Return [X, Y] of the center of cell containing provided text 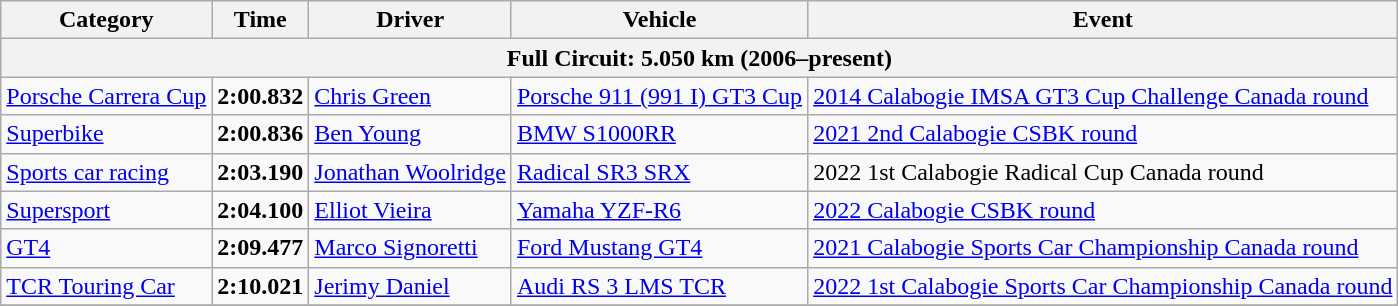
Elliot Vieira [410, 210]
2:10.021 [260, 286]
Vehicle [659, 20]
2021 Calabogie Sports Car Championship Canada round [1103, 248]
Marco Signoretti [410, 248]
2:04.100 [260, 210]
Yamaha YZF-R6 [659, 210]
GT4 [106, 248]
2022 1st Calabogie Radical Cup Canada round [1103, 172]
Chris Green [410, 96]
Event [1103, 20]
TCR Touring Car [106, 286]
Superbike [106, 134]
2022 1st Calabogie Sports Car Championship Canada round [1103, 286]
Porsche 911 (991 I) GT3 Cup [659, 96]
2:00.832 [260, 96]
Radical SR3 SRX [659, 172]
Porsche Carrera Cup [106, 96]
Driver [410, 20]
Ford Mustang GT4 [659, 248]
Time [260, 20]
2:00.836 [260, 134]
Sports car racing [106, 172]
Ben Young [410, 134]
2:09.477 [260, 248]
Full Circuit: 5.050 km (2006–present) [700, 58]
2021 2nd Calabogie CSBK round [1103, 134]
Jonathan Woolridge [410, 172]
2:03.190 [260, 172]
2022 Calabogie CSBK round [1103, 210]
Jerimy Daniel [410, 286]
BMW S1000RR [659, 134]
2014 Calabogie IMSA GT3 Cup Challenge Canada round [1103, 96]
Supersport [106, 210]
Audi RS 3 LMS TCR [659, 286]
Category [106, 20]
